Detect which cell encompasses the target text, then output its [x, y] center coordinate. 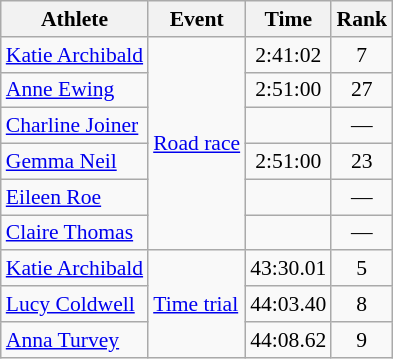
8 [362, 304]
Athlete [74, 19]
44:03.40 [288, 304]
Gemma Neil [74, 162]
7 [362, 55]
23 [362, 162]
Charline Joiner [74, 126]
Rank [362, 19]
Road race [196, 144]
Claire Thomas [74, 233]
5 [362, 269]
Time [288, 19]
Event [196, 19]
44:08.62 [288, 340]
27 [362, 90]
Lucy Coldwell [74, 304]
Anna Turvey [74, 340]
9 [362, 340]
Anne Ewing [74, 90]
Time trial [196, 304]
2:41:02 [288, 55]
43:30.01 [288, 269]
Eileen Roe [74, 197]
